Determine the [X, Y] coordinate at the center of the cell enclosing the given text.  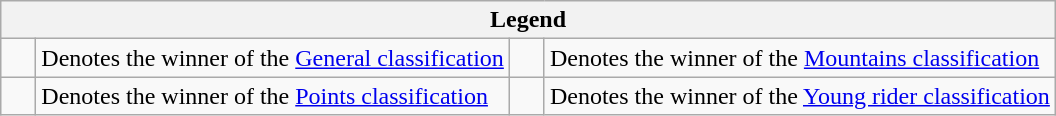
Denotes the winner of the General classification [273, 58]
Denotes the winner of the Points classification [273, 96]
Legend [528, 20]
Denotes the winner of the Mountains classification [800, 58]
Denotes the winner of the Young rider classification [800, 96]
